Provide the [X, Y] coordinate of the cell's center where the given text is located.  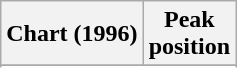
Chart (1996) [72, 34]
Peak position [189, 34]
